Detect which cell encompasses the target text, then output its [X, Y] center coordinate. 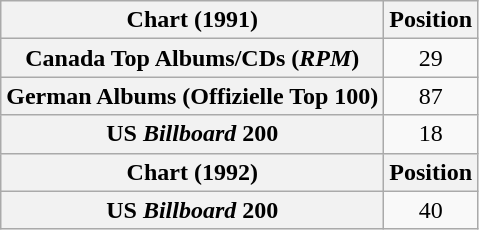
29 [431, 58]
18 [431, 134]
Canada Top Albums/CDs (RPM) [192, 58]
87 [431, 96]
Chart (1991) [192, 20]
Chart (1992) [192, 172]
40 [431, 210]
German Albums (Offizielle Top 100) [192, 96]
